Output the [X, Y] coordinate of the center of the cell containing the given text.  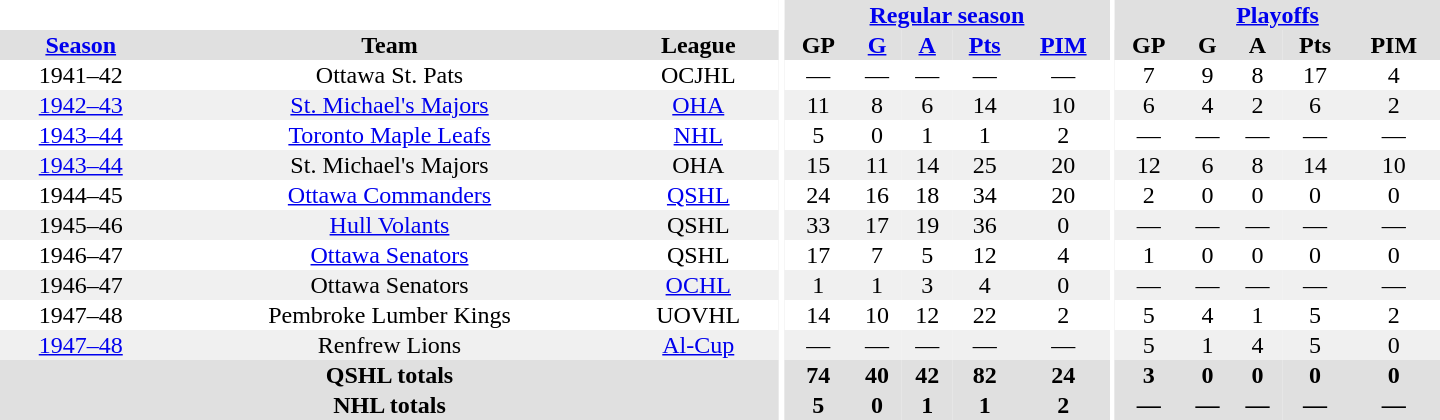
1941–42 [81, 75]
Playoffs [1278, 15]
Season [81, 45]
Team [390, 45]
16 [877, 195]
42 [927, 375]
Hull Volants [390, 225]
1942–43 [81, 105]
82 [984, 375]
Pembroke Lumber Kings [390, 315]
Renfrew Lions [390, 345]
Al-Cup [699, 345]
40 [877, 375]
UOVHL [699, 315]
18 [927, 195]
9 [1207, 75]
Ottawa St. Pats [390, 75]
Toronto Maple Leafs [390, 135]
1944–45 [81, 195]
QSHL totals [390, 375]
Regular season [948, 15]
25 [984, 165]
36 [984, 225]
NHL [699, 135]
22 [984, 315]
OCJHL [699, 75]
19 [927, 225]
15 [818, 165]
NHL totals [390, 405]
1945–46 [81, 225]
33 [818, 225]
OCHL [699, 285]
74 [818, 375]
Ottawa Commanders [390, 195]
League [699, 45]
34 [984, 195]
